Return (X, Y) of the center of cell containing provided text 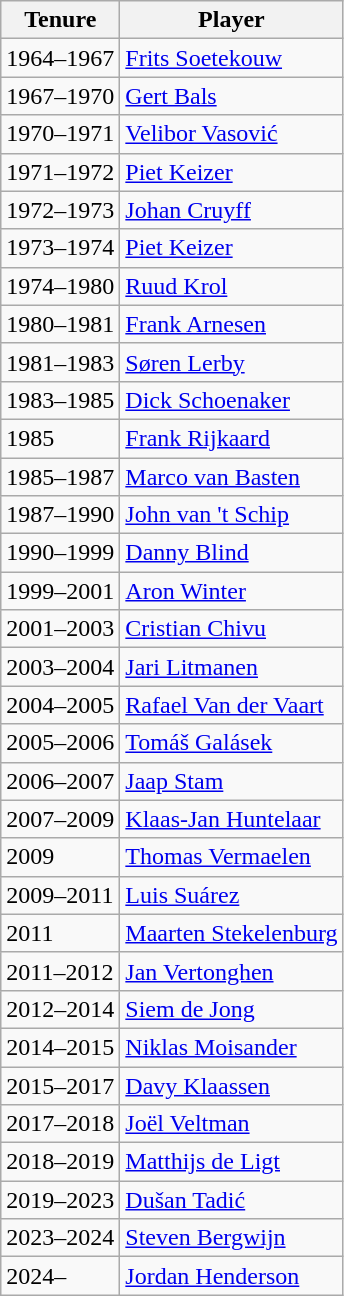
Matthijs de Ligt (232, 1162)
2011–2012 (60, 971)
1974–1980 (60, 286)
Danny Blind (232, 553)
Dick Schoenaker (232, 400)
2003–2004 (60, 667)
Aron Winter (232, 591)
Velibor Vasović (232, 134)
2009–2011 (60, 895)
Davy Klaassen (232, 1085)
John van 't Schip (232, 515)
Jordan Henderson (232, 1276)
1964–1967 (60, 58)
Tomáš Galásek (232, 743)
Gert Bals (232, 96)
1980–1981 (60, 324)
Jaap Stam (232, 781)
Steven Bergwijn (232, 1238)
Ruud Krol (232, 286)
2017–2018 (60, 1124)
Player (232, 20)
1985 (60, 438)
1971–1972 (60, 172)
Klaas-Jan Huntelaar (232, 819)
Marco van Basten (232, 477)
1999–2001 (60, 591)
Maarten Stekelenburg (232, 933)
Joël Veltman (232, 1124)
1981–1983 (60, 362)
1967–1970 (60, 96)
Frits Soetekouw (232, 58)
Jari Litmanen (232, 667)
1973–1974 (60, 248)
2023–2024 (60, 1238)
2011 (60, 933)
2024– (60, 1276)
2006–2007 (60, 781)
Siem de Jong (232, 1009)
1983–1985 (60, 400)
Niklas Moisander (232, 1047)
2007–2009 (60, 819)
Jan Vertonghen (232, 971)
2004–2005 (60, 705)
2018–2019 (60, 1162)
Tenure (60, 20)
2001–2003 (60, 629)
Luis Suárez (232, 895)
2005–2006 (60, 743)
2014–2015 (60, 1047)
1985–1987 (60, 477)
Frank Rijkaard (232, 438)
2012–2014 (60, 1009)
1987–1990 (60, 515)
Cristian Chivu (232, 629)
Søren Lerby (232, 362)
Rafael Van der Vaart (232, 705)
Thomas Vermaelen (232, 857)
1970–1971 (60, 134)
Johan Cruyff (232, 210)
Frank Arnesen (232, 324)
2009 (60, 857)
1990–1999 (60, 553)
2019–2023 (60, 1200)
Dušan Tadić (232, 1200)
1972–1973 (60, 210)
2015–2017 (60, 1085)
